Pinpoint the cell where the given text exists, returning its [X, Y] midpoint coordinate. 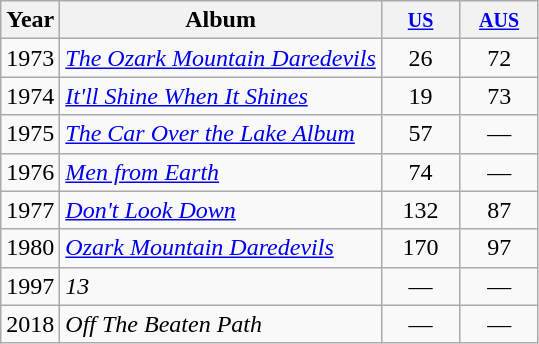
Don't Look Down [220, 210]
1976 [30, 172]
72 [500, 58]
132 [420, 210]
19 [420, 96]
87 [500, 210]
The Car Over the Lake Album [220, 134]
Men from Earth [220, 172]
It'll Shine When It Shines [220, 96]
1973 [30, 58]
1975 [30, 134]
170 [420, 248]
1997 [30, 286]
Off The Beaten Path [220, 324]
1980 [30, 248]
1977 [30, 210]
26 [420, 58]
57 [420, 134]
13 [220, 286]
97 [500, 248]
73 [500, 96]
The Ozark Mountain Daredevils [220, 58]
2018 [30, 324]
Album [220, 20]
Year [30, 20]
AUS [500, 20]
Ozark Mountain Daredevils [220, 248]
US [420, 20]
74 [420, 172]
1974 [30, 96]
